Pinpoint the cell where the given text exists, returning its [x, y] midpoint coordinate. 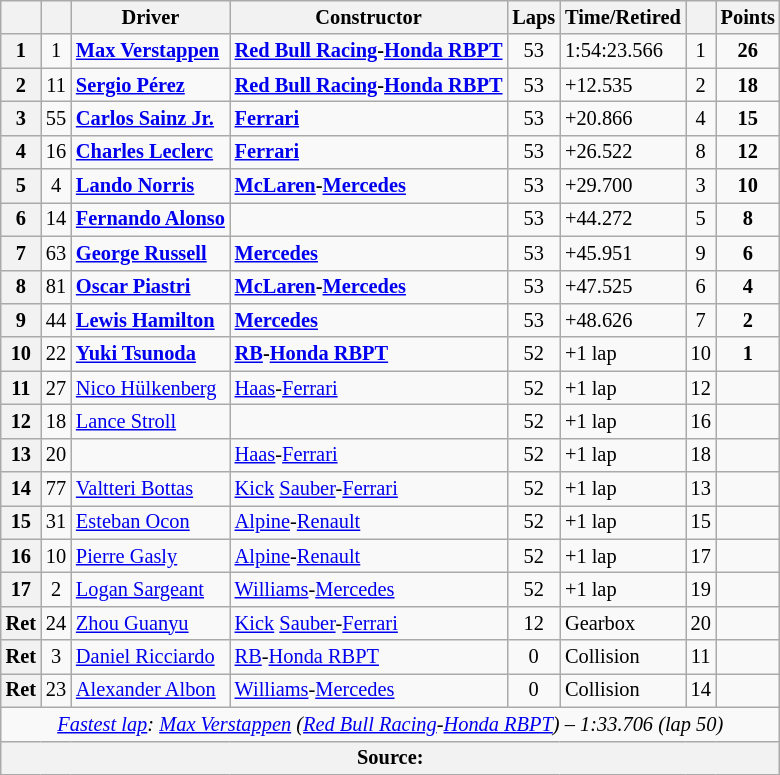
27 [56, 388]
Lando Norris [150, 186]
22 [56, 354]
George Russell [150, 253]
23 [56, 690]
Points [748, 17]
77 [56, 489]
55 [56, 118]
Lance Stroll [150, 421]
Fernando Alonso [150, 219]
Fastest lap: Max Verstappen (Red Bull Racing-Honda RBPT) – 1:33.706 (lap 50) [390, 724]
Gearbox [623, 623]
Carlos Sainz Jr. [150, 118]
Zhou Guanyu [150, 623]
Driver [150, 17]
+12.535 [623, 85]
26 [748, 51]
Source: [390, 758]
+26.522 [623, 152]
+48.626 [623, 320]
Sergio Pérez [150, 85]
63 [56, 253]
Daniel Ricciardo [150, 657]
24 [56, 623]
Esteban Ocon [150, 522]
+29.700 [623, 186]
Oscar Piastri [150, 287]
+20.866 [623, 118]
Alexander Albon [150, 690]
Time/Retired [623, 17]
19 [701, 589]
Yuki Tsunoda [150, 354]
Pierre Gasly [150, 556]
Lewis Hamilton [150, 320]
Constructor [369, 17]
1:54:23.566 [623, 51]
Charles Leclerc [150, 152]
+45.951 [623, 253]
+47.525 [623, 287]
Valtteri Bottas [150, 489]
44 [56, 320]
31 [56, 522]
Nico Hülkenberg [150, 388]
81 [56, 287]
Max Verstappen [150, 51]
Logan Sargeant [150, 589]
Laps [534, 17]
+44.272 [623, 219]
